Extract the (x, y) coordinate from the center of the cell holding the provided text.  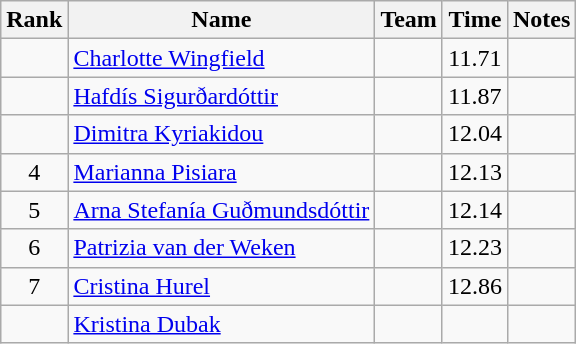
11.87 (474, 96)
Marianna Pisiara (222, 172)
12.14 (474, 210)
Charlotte Wingfield (222, 58)
Time (474, 20)
7 (34, 286)
Name (222, 20)
6 (34, 248)
12.13 (474, 172)
Arna Stefanía Guðmundsdóttir (222, 210)
Patrizia van der Weken (222, 248)
Notes (541, 20)
11.71 (474, 58)
Rank (34, 20)
Kristina Dubak (222, 324)
Dimitra Kyriakidou (222, 134)
Hafdís Sigurðardóttir (222, 96)
Cristina Hurel (222, 286)
12.23 (474, 248)
12.04 (474, 134)
5 (34, 210)
12.86 (474, 286)
Team (409, 20)
4 (34, 172)
